Search for the cell housing the specified text and yield its (x, y) center coordinate. 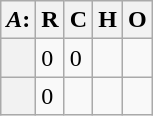
R (50, 20)
H (108, 20)
C (78, 20)
A: (18, 20)
O (137, 20)
